Pinpoint the cell where the given text exists, returning its [X, Y] midpoint coordinate. 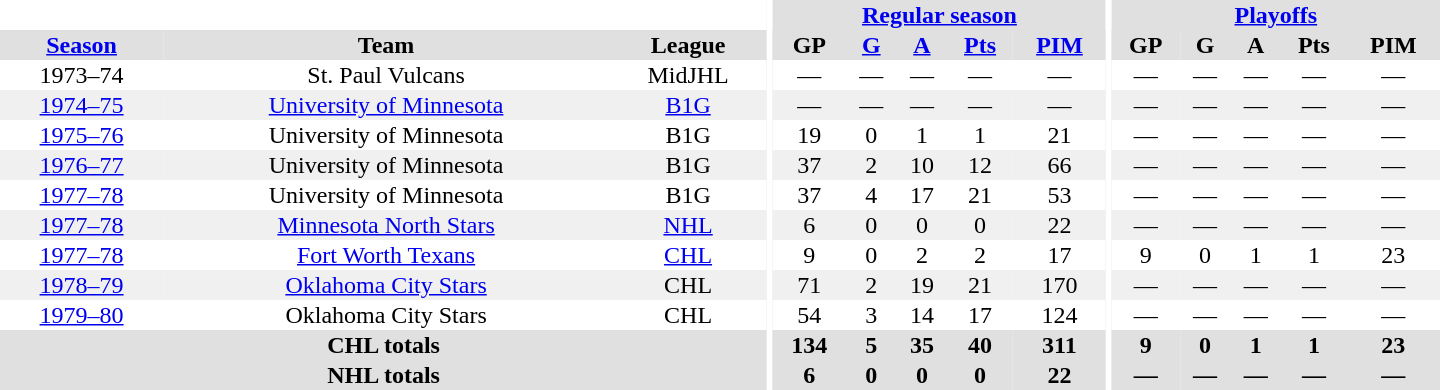
League [688, 45]
71 [810, 285]
NHL [688, 225]
1974–75 [82, 105]
4 [872, 195]
53 [1060, 195]
10 [922, 165]
CHL totals [384, 345]
1976–77 [82, 165]
134 [810, 345]
170 [1060, 285]
311 [1060, 345]
1978–79 [82, 285]
1979–80 [82, 315]
Minnesota North Stars [386, 225]
Fort Worth Texans [386, 255]
5 [872, 345]
1975–76 [82, 135]
MidJHL [688, 75]
NHL totals [384, 375]
35 [922, 345]
Season [82, 45]
54 [810, 315]
Team [386, 45]
14 [922, 315]
124 [1060, 315]
40 [980, 345]
66 [1060, 165]
1973–74 [82, 75]
Regular season [940, 15]
Playoffs [1276, 15]
3 [872, 315]
St. Paul Vulcans [386, 75]
12 [980, 165]
